Pinpoint the cell where the given text exists, returning its [X, Y] midpoint coordinate. 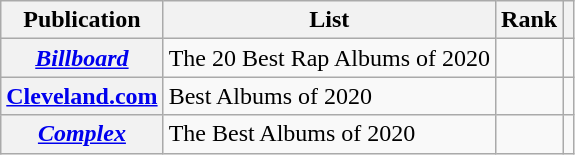
Billboard [82, 58]
Best Albums of 2020 [329, 96]
Cleveland.com [82, 96]
Rank [530, 20]
The Best Albums of 2020 [329, 134]
Complex [82, 134]
The 20 Best Rap Albums of 2020 [329, 58]
Publication [82, 20]
List [329, 20]
